For the text-containing cell, return its midpoint in (X, Y) coordinate format. 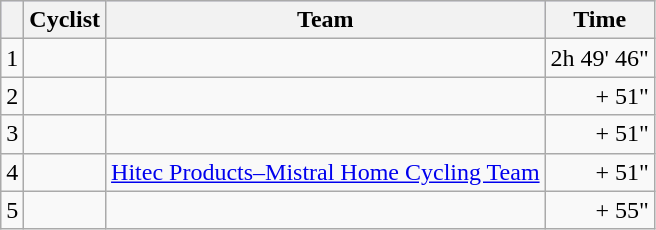
1 (12, 58)
3 (12, 134)
2h 49' 46" (600, 58)
Cyclist (65, 20)
Hitec Products–Mistral Home Cycling Team (326, 172)
4 (12, 172)
2 (12, 96)
5 (12, 210)
+ 55" (600, 210)
Time (600, 20)
Team (326, 20)
